Capture the cell that displays the provided text and extract its [x, y] central coordinate. 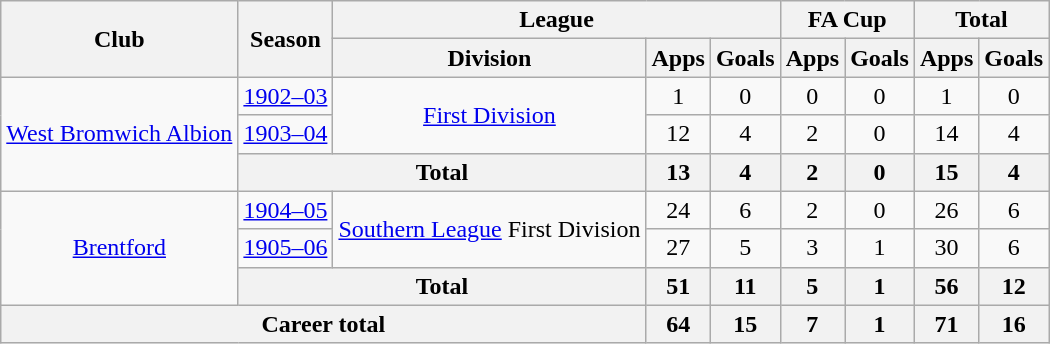
27 [678, 248]
West Bromwich Albion [120, 134]
1904–05 [286, 210]
16 [1014, 324]
13 [678, 172]
Division [490, 58]
14 [946, 134]
Career total [324, 324]
Brentford [120, 248]
64 [678, 324]
26 [946, 210]
1905–06 [286, 248]
7 [812, 324]
First Division [490, 115]
Southern League First Division [490, 229]
3 [812, 248]
Season [286, 39]
56 [946, 286]
1902–03 [286, 96]
League [556, 20]
71 [946, 324]
1903–04 [286, 134]
Club [120, 39]
51 [678, 286]
FA Cup [847, 20]
24 [678, 210]
11 [745, 286]
30 [946, 248]
